Provide the [X, Y] coordinate of the cell's center where the given text is located.  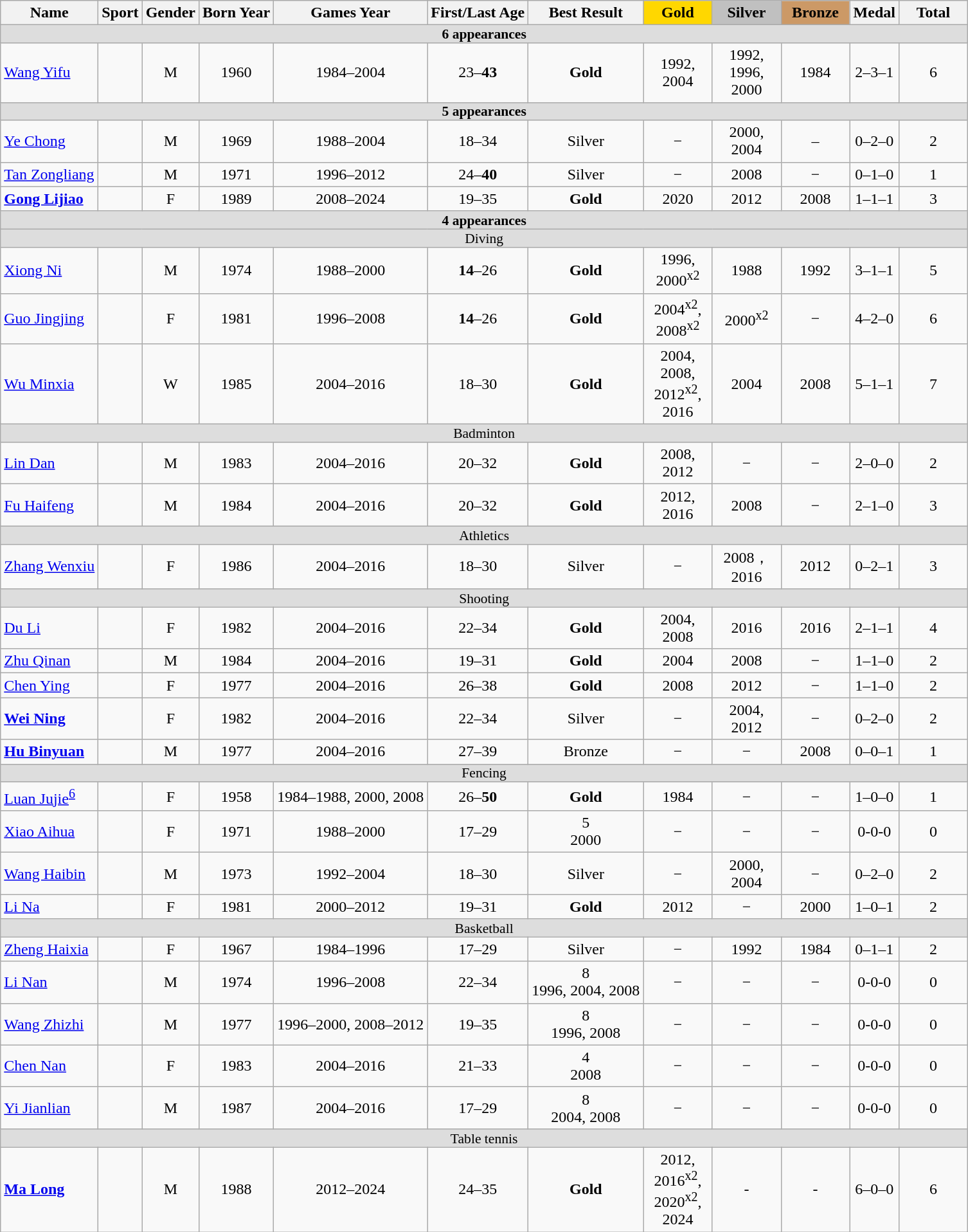
2004x2, 2008x2 [677, 318]
5 2000 [586, 832]
Gender [170, 13]
1–0–1 [874, 907]
Wang Yifu [49, 73]
1992–2004 [351, 873]
Chen Ying [49, 685]
1992, 2004 [677, 73]
2000x2 [747, 318]
8 1996, 2004, 2008 [586, 983]
0–2–1 [874, 566]
1996–2000, 2008–2012 [351, 1024]
2008, 2012 [677, 463]
Name [49, 13]
Basketball [485, 928]
2–0–0 [874, 463]
1996, 2000x2 [677, 271]
Hu Binyuan [49, 752]
1987 [237, 1107]
Yi Jianlian [49, 1107]
Wang Zhizhi [49, 1024]
Sport [120, 13]
2004, 2008, 2012x2, 2016 [677, 384]
1–1–1 [874, 199]
1958 [237, 796]
1–0–0 [874, 796]
Shooting [485, 598]
1984–1988, 2000, 2008 [351, 796]
Badminton [485, 433]
1960 [237, 73]
First/Last Age [478, 13]
0–1–0 [874, 174]
Born Year [237, 13]
23–43 [478, 73]
Zheng Haixia [49, 949]
24–35 [478, 1190]
2012–2024 [351, 1190]
Luan Jujie6 [49, 796]
0–0–1 [874, 752]
Lin Dan [49, 463]
Fencing [485, 773]
Best Result [586, 13]
Table tennis [485, 1137]
Wei Ning [49, 719]
2–1–1 [874, 628]
1984–1996 [351, 949]
Guo Jingjing [49, 318]
1984–2004 [351, 73]
2008，2016 [747, 566]
1985 [237, 384]
1996–2012 [351, 174]
1992, 1996, 2000 [747, 73]
Li Na [49, 907]
Zhang Wenxiu [49, 566]
Chen Nan [49, 1066]
2004, 2012 [747, 719]
4 appearances [485, 220]
Du Li [49, 628]
1989 [237, 199]
5–1–1 [874, 384]
6 appearances [485, 34]
18–34 [478, 141]
4 2008 [586, 1066]
8 2004, 2008 [586, 1107]
– [815, 141]
2000–2012 [351, 907]
2012, 2016x2, 2020x2, 2024 [677, 1190]
5 appearances [485, 111]
1969 [237, 141]
2020 [677, 199]
Total [933, 13]
2012, 2016 [677, 505]
W [170, 384]
27–39 [478, 752]
21–33 [478, 1066]
7 [933, 384]
24–40 [478, 174]
2–1–0 [874, 505]
Athletics [485, 535]
8 1996, 2008 [586, 1024]
Diving [485, 238]
Wu Minxia [49, 384]
Li Nan [49, 983]
3–1–1 [874, 271]
26–38 [478, 685]
0–1–1 [874, 949]
1988–2004 [351, 141]
2000 [815, 907]
6–0–0 [874, 1190]
Tan Zongliang [49, 174]
26–50 [478, 796]
Ma Long [49, 1190]
Medal [874, 13]
1973 [237, 873]
Xiong Ni [49, 271]
1986 [237, 566]
4 [933, 628]
1967 [237, 949]
Gong Lijiao [49, 199]
2–3–1 [874, 73]
5 [933, 271]
Ye Chong [49, 141]
Xiao Aihua [49, 832]
Fu Haifeng [49, 505]
Wang Haibin [49, 873]
2008–2024 [351, 199]
2004, 2008 [677, 628]
4–2–0 [874, 318]
Games Year [351, 13]
Zhu Qinan [49, 661]
